Locate the cell with the specified text and output its [x, y] center coordinate. 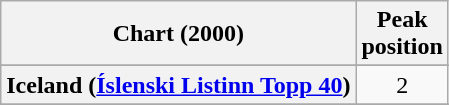
2 [402, 85]
Peakposition [402, 34]
Chart (2000) [178, 34]
Iceland (Íslenski Listinn Topp 40) [178, 85]
